Identify which cell holds the provided text, then report its (X, Y) central coordinate. 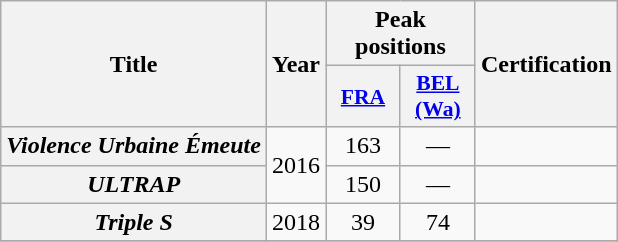
Triple S (134, 222)
BEL (Wa) (438, 96)
Year (296, 64)
Title (134, 64)
74 (438, 222)
2016 (296, 165)
ULTRAP (134, 184)
39 (364, 222)
Certification (546, 64)
FRA (364, 96)
Violence Urbaine Émeute (134, 146)
2018 (296, 222)
150 (364, 184)
163 (364, 146)
Peak positions (401, 34)
